Scan for the cell matching the given text and deliver its (x, y) coordinate at center. 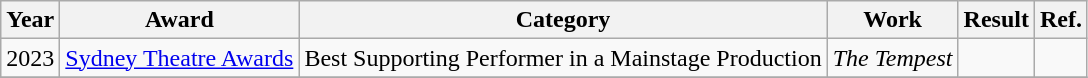
Result (996, 20)
Award (180, 20)
Ref. (1060, 20)
Year (30, 20)
Work (892, 20)
The Tempest (892, 58)
2023 (30, 58)
Category (563, 20)
Best Supporting Performer in a Mainstage Production (563, 58)
Sydney Theatre Awards (180, 58)
